Identify which cell holds the provided text, then report its [x, y] central coordinate. 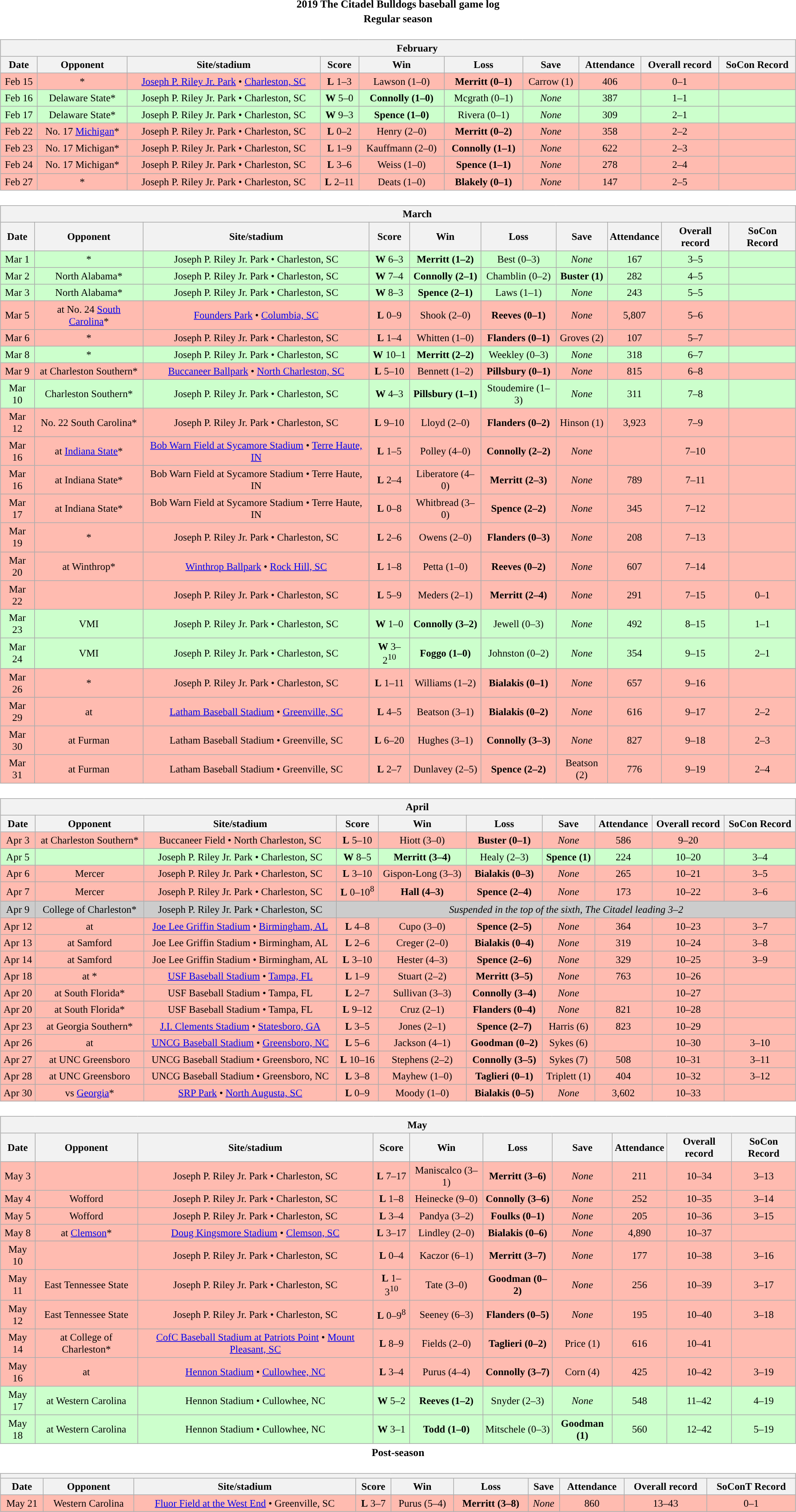
404 [624, 1076]
Mar 17 [17, 509]
Mar 12 [17, 423]
278 [609, 165]
Pillsbury (1–1) [445, 394]
Mitschele (0–3) [517, 1429]
W 6–3 [390, 259]
Connolly (3–3) [519, 740]
224 [624, 857]
Connolly (3–7) [517, 1372]
L 7–17 [391, 1176]
Williams (1–2) [445, 683]
Buccaneer Field • North Charleston, SC [240, 840]
Flanders (0–2) [519, 423]
Merritt (1–2) [445, 259]
SRP Park • North Augusta, SC [240, 1093]
586 [624, 840]
Beatson (2) [582, 769]
W 4–3 [390, 394]
Best (0–3) [519, 259]
Flanders (0–3) [519, 537]
Cruz (2–1) [422, 1010]
Mar 24 [17, 653]
Winthrop Ballpark • Rock Hill, SC [256, 566]
Fluor Field at the West End • Greenville, SC [245, 1504]
657 [634, 683]
6–7 [695, 354]
Merritt (2–4) [519, 595]
L 3–6 [339, 165]
Taglieri (0–1) [504, 1076]
L 3–17 [391, 1233]
L 0–2 [339, 131]
309 [609, 115]
at * [90, 976]
Liberatore (4–0) [445, 480]
Apr 26 [18, 1043]
10–20 [689, 857]
Heinecke (9–0) [446, 1199]
9–20 [689, 840]
Carrow (1) [551, 81]
Harris (6) [569, 1026]
L 2–11 [339, 182]
Mcgrath (0–1) [483, 98]
Apr 6 [18, 874]
354 [634, 653]
Connolly (1–0) [402, 98]
Feb 23 [19, 148]
208 [634, 537]
Bialakis (0–6) [517, 1233]
at Georgia Southern* [90, 1026]
3,602 [624, 1093]
at Winthrop* [89, 566]
Goodman (1) [582, 1429]
Maniscalco (3–1) [446, 1176]
3–11 [760, 1059]
Spence (1) [569, 857]
Connolly (3–5) [504, 1059]
Mar 9 [17, 371]
3–18 [764, 1315]
Connolly (3–4) [504, 993]
345 [634, 509]
763 [624, 976]
107 [634, 338]
9–19 [695, 769]
at Clemson* [86, 1233]
Pillsbury (0–1) [519, 371]
Hiott (3–0) [422, 840]
827 [634, 740]
548 [640, 1401]
Purus (5–4) [422, 1504]
Connolly (2–1) [445, 276]
L 1–310 [391, 1285]
Sullivan (3–3) [422, 993]
May [398, 1125]
3–8 [760, 943]
Whitten (1–0) [445, 338]
256 [640, 1285]
860 [592, 1504]
Merritt (3–8) [490, 1504]
Reeves (1–2) [446, 1401]
3–7 [760, 926]
May 5 [18, 1216]
Shook (2–0) [445, 315]
10–40 [699, 1315]
Mar 23 [17, 624]
W 7–4 [390, 276]
Mar 10 [17, 394]
Feb 17 [19, 115]
W 5–0 [339, 98]
789 [634, 480]
Flanders (0–4) [504, 1010]
Connolly (3–6) [517, 1199]
Suspended in the top of the sixth, The Citadel leading 3–2 [566, 909]
5–19 [764, 1429]
10–25 [689, 959]
Apr 14 [18, 959]
Feb 15 [19, 81]
7–11 [695, 480]
W 3–1 [391, 1429]
L 1–5 [390, 451]
5–7 [695, 338]
Mar 22 [17, 595]
Bialakis (0–2) [519, 712]
Apr 5 [18, 857]
W 8–5 [358, 857]
Weiss (1–0) [402, 165]
Todd (1–0) [446, 1429]
8–15 [695, 624]
3–15 [764, 1216]
L 1–4 [390, 338]
L 1–3 [339, 81]
Triplett (1) [569, 1076]
5–5 [695, 292]
Pandya (3–2) [446, 1216]
3–17 [764, 1285]
Spence (2–6) [504, 959]
May 21 [22, 1504]
329 [624, 959]
252 [640, 1199]
L 4–5 [390, 712]
7–10 [695, 451]
Bialakis (0–3) [504, 874]
7–12 [695, 509]
Hester (4–3) [422, 959]
3–16 [764, 1255]
492 [634, 624]
173 [624, 891]
7–15 [695, 595]
10–28 [689, 1010]
Hughes (3–1) [445, 740]
167 [634, 259]
607 [634, 566]
Stuart (2–2) [422, 976]
823 [624, 1026]
Apr 13 [18, 943]
387 [609, 98]
Purus (4–4) [446, 1372]
February [398, 48]
10–34 [699, 1176]
10–23 [689, 926]
10–35 [699, 1199]
April [398, 807]
Apr 7 [18, 891]
W 3–210 [390, 653]
Buster (1) [582, 276]
Apr 12 [18, 926]
L 6–20 [390, 740]
Polley (4–0) [445, 451]
10–38 [699, 1255]
Chamblin (0–2) [519, 276]
L 9–10 [390, 423]
425 [640, 1372]
L 3–5 [358, 1026]
10–36 [699, 1216]
May 11 [18, 1285]
Whitbread (3–0) [445, 509]
May 14 [18, 1343]
Charleston Southern* [89, 394]
L 0–108 [358, 891]
May 4 [18, 1199]
Connolly (1–1) [483, 148]
Connolly (2–2) [519, 451]
10–31 [689, 1059]
L 2–4 [390, 480]
Cupo (3–0) [422, 926]
W 1–0 [390, 624]
Merritt (2–2) [445, 354]
L 5–6 [358, 1043]
6–8 [695, 371]
Gispon-Long (3–3) [422, 874]
9–18 [695, 740]
Sykes (6) [569, 1043]
7–8 [695, 394]
Jewell (0–3) [519, 624]
Tate (3–0) [446, 1285]
Mar 26 [17, 683]
Bialakis (0–5) [504, 1093]
282 [634, 276]
5,807 [634, 315]
L 10–16 [358, 1059]
W 9–3 [339, 115]
W 5–2 [391, 1401]
May 8 [18, 1233]
Corn (4) [582, 1372]
3–13 [764, 1176]
291 [634, 595]
319 [624, 943]
Apr 23 [18, 1026]
10–24 [689, 943]
Bennett (1–2) [445, 371]
Beatson (3–1) [445, 712]
Foulks (0–1) [517, 1216]
Creger (2–0) [422, 943]
Hinson (1) [582, 423]
No. 22 South Carolina* [89, 423]
May 16 [18, 1372]
Feb 22 [19, 131]
Sykes (7) [569, 1059]
Seeney (6–3) [446, 1315]
406 [609, 81]
Fields (2–0) [446, 1343]
Mar 2 [17, 276]
4–19 [764, 1401]
J.I. Clements Stadium • Statesboro, GA [240, 1026]
12–42 [699, 1429]
Healy (2–3) [504, 857]
Mar 1 [17, 259]
243 [634, 292]
Flanders (0–1) [519, 338]
Stephens (2–2) [422, 1059]
Kauffmann (2–0) [402, 148]
Spence (2–1) [445, 292]
Reeves (0–2) [519, 566]
10–29 [689, 1026]
9–15 [695, 653]
L 4–8 [358, 926]
Apr 3 [18, 840]
L 1–11 [390, 683]
10–22 [689, 891]
13–43 [665, 1504]
Jackson (4–1) [422, 1043]
3–6 [760, 891]
W 10–1 [390, 354]
10–30 [689, 1043]
Moody (1–0) [422, 1093]
Buccaneer Ballpark • North Charleston, SC [256, 371]
2–5 [680, 182]
Merritt (0–2) [483, 131]
3–4 [760, 857]
Mar 8 [17, 354]
Lloyd (2–0) [445, 423]
364 [624, 926]
Spence (2–7) [504, 1026]
Mar 19 [17, 537]
Apr 27 [18, 1059]
Feb 24 [19, 165]
7–9 [695, 423]
Deats (1–0) [402, 182]
195 [640, 1315]
815 [634, 371]
Buster (0–1) [504, 840]
Stoudemire (1–3) [519, 394]
Mar 29 [17, 712]
Merritt (2–3) [519, 480]
Merritt (3–7) [517, 1255]
821 [624, 1010]
Foggo (1–0) [445, 653]
Founders Park • Columbia, SC [256, 315]
L 0–98 [391, 1315]
College of Charleston* [90, 909]
Johnston (0–2) [519, 653]
Dunlavey (2–5) [445, 769]
211 [640, 1176]
May 10 [18, 1255]
10–27 [689, 993]
10–32 [689, 1076]
Apr 18 [18, 976]
L 9–12 [358, 1010]
W 8–3 [390, 292]
3–19 [764, 1372]
Reeves (0–1) [519, 315]
Flanders (0–5) [517, 1315]
3–12 [760, 1076]
Laws (1–1) [519, 292]
10–26 [689, 976]
Blakely (0–1) [483, 182]
Apr 30 [18, 1093]
SoConT Record [751, 1487]
Western Carolina [89, 1504]
177 [640, 1255]
May 18 [18, 1429]
Mar 5 [17, 315]
Mar 31 [17, 769]
Mar 6 [17, 338]
Kaczor (6–1) [446, 1255]
4,890 [640, 1233]
L 0–8 [390, 509]
622 [609, 148]
Mar 3 [17, 292]
March [398, 214]
10–33 [689, 1093]
Mar 20 [17, 566]
5–6 [695, 315]
Groves (2) [582, 338]
Connolly (3–2) [445, 624]
Lindley (2–0) [446, 1233]
L 0–4 [391, 1255]
May 3 [18, 1176]
Lawson (1–0) [402, 81]
Rivera (0–1) [483, 115]
Taglieri (0–2) [517, 1343]
Spence (2–5) [504, 926]
L 3–8 [358, 1076]
Weekley (0–3) [519, 354]
3–10 [760, 1043]
at No. 24 South Carolina* [89, 315]
at College of Charleston* [86, 1343]
9–17 [695, 712]
Bialakis (0–4) [504, 943]
Spence (2–4) [504, 891]
7–13 [695, 537]
147 [609, 182]
Price (1) [582, 1343]
265 [624, 874]
205 [640, 1216]
10–42 [699, 1372]
May 12 [18, 1315]
May 17 [18, 1401]
L 5–9 [390, 595]
10–21 [689, 874]
Apr 28 [18, 1076]
Feb 16 [19, 98]
CofC Baseball Stadium at Patriots Point • Mount Pleasant, SC [255, 1343]
9–16 [695, 683]
Meders (2–1) [445, 595]
Snyder (2–3) [517, 1401]
318 [634, 354]
Merritt (3–4) [422, 857]
311 [634, 394]
10–41 [699, 1343]
Merritt (3–6) [517, 1176]
Bialakis (0–1) [519, 683]
Hall (4–3) [422, 891]
11–42 [699, 1401]
4–5 [695, 276]
Apr 9 [18, 909]
3–14 [764, 1199]
Petta (1–0) [445, 566]
358 [609, 131]
560 [640, 1429]
Henry (2–0) [402, 131]
10–37 [699, 1233]
10–39 [699, 1285]
508 [624, 1059]
Merritt (3–5) [504, 976]
7–14 [695, 566]
Spence (1–0) [402, 115]
3–9 [760, 959]
3,923 [634, 423]
L 3–7 [373, 1504]
776 [634, 769]
Spence (1–1) [483, 165]
Jones (2–1) [422, 1026]
Owens (2–0) [445, 537]
vs Georgia* [90, 1093]
Feb 27 [19, 182]
Mar 30 [17, 740]
Merritt (0–1) [483, 81]
Doug Kingsmore Stadium • Clemson, SC [255, 1233]
Mayhew (1–0) [422, 1076]
L 8–9 [391, 1343]
